Extract the (x, y) coordinate from the center of the cell holding the provided text.  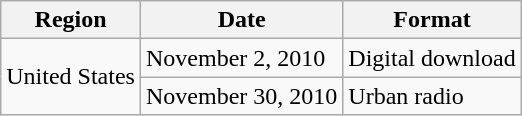
November 30, 2010 (241, 96)
Date (241, 20)
Format (432, 20)
Digital download (432, 58)
November 2, 2010 (241, 58)
Region (71, 20)
United States (71, 77)
Urban radio (432, 96)
